Detect which cell encompasses the target text, then output its [X, Y] center coordinate. 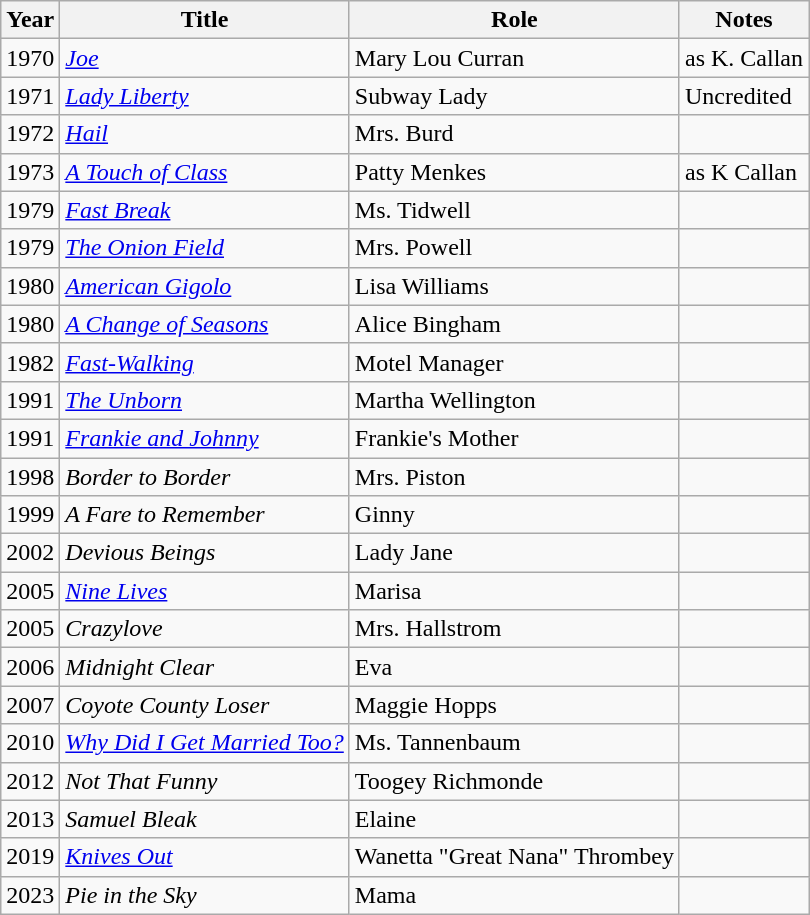
Devious Beings [205, 553]
Ms. Tannenbaum [514, 743]
Wanetta "Great Nana" Thrombey [514, 857]
The Unborn [205, 400]
American Gigolo [205, 286]
2013 [30, 819]
2007 [30, 705]
Marisa [514, 591]
Mama [514, 895]
1971 [30, 96]
Border to Border [205, 477]
Motel Manager [514, 362]
Ms. Tidwell [514, 210]
Not That Funny [205, 781]
2010 [30, 743]
2012 [30, 781]
Mrs. Powell [514, 248]
A Change of Seasons [205, 324]
Samuel Bleak [205, 819]
Crazylove [205, 629]
The Onion Field [205, 248]
2019 [30, 857]
A Fare to Remember [205, 515]
Lady Jane [514, 553]
2002 [30, 553]
as K Callan [744, 172]
1973 [30, 172]
Mary Lou Curran [514, 58]
Midnight Clear [205, 667]
Patty Menkes [514, 172]
Joe [205, 58]
Maggie Hopps [514, 705]
Knives Out [205, 857]
Fast-Walking [205, 362]
Why Did I Get Married Too? [205, 743]
Subway Lady [514, 96]
Eva [514, 667]
Mrs. Piston [514, 477]
2006 [30, 667]
as K. Callan [744, 58]
Role [514, 20]
Fast Break [205, 210]
A Touch of Class [205, 172]
Elaine [514, 819]
Coyote County Loser [205, 705]
Frankie and Johnny [205, 438]
Lisa Williams [514, 286]
Mrs. Burd [514, 134]
Martha Wellington [514, 400]
Notes [744, 20]
Toogey Richmonde [514, 781]
1999 [30, 515]
1972 [30, 134]
1982 [30, 362]
Pie in the Sky [205, 895]
Lady Liberty [205, 96]
Hail [205, 134]
1970 [30, 58]
Mrs. Hallstrom [514, 629]
Alice Bingham [514, 324]
2023 [30, 895]
1998 [30, 477]
Uncredited [744, 96]
Frankie's Mother [514, 438]
Ginny [514, 515]
Title [205, 20]
Year [30, 20]
Nine Lives [205, 591]
